Search for the cell housing the specified text and yield its [X, Y] center coordinate. 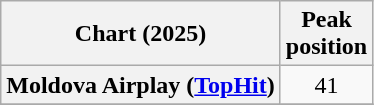
Moldova Airplay (TopHit) [141, 85]
41 [326, 85]
Peakposition [326, 34]
Chart (2025) [141, 34]
